Scan for the cell matching the given text and deliver its [x, y] coordinate at center. 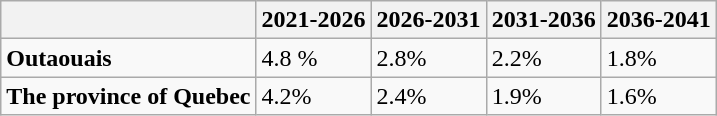
2031-2036 [544, 20]
4.2% [314, 96]
2.2% [544, 58]
2026-2031 [428, 20]
2.8% [428, 58]
4.8 % [314, 58]
2021-2026 [314, 20]
1.8% [658, 58]
The province of Quebec [128, 96]
1.6% [658, 96]
2036-2041 [658, 20]
Outaouais [128, 58]
2.4% [428, 96]
1.9% [544, 96]
